Locate the cell with the specified text and output its [X, Y] center coordinate. 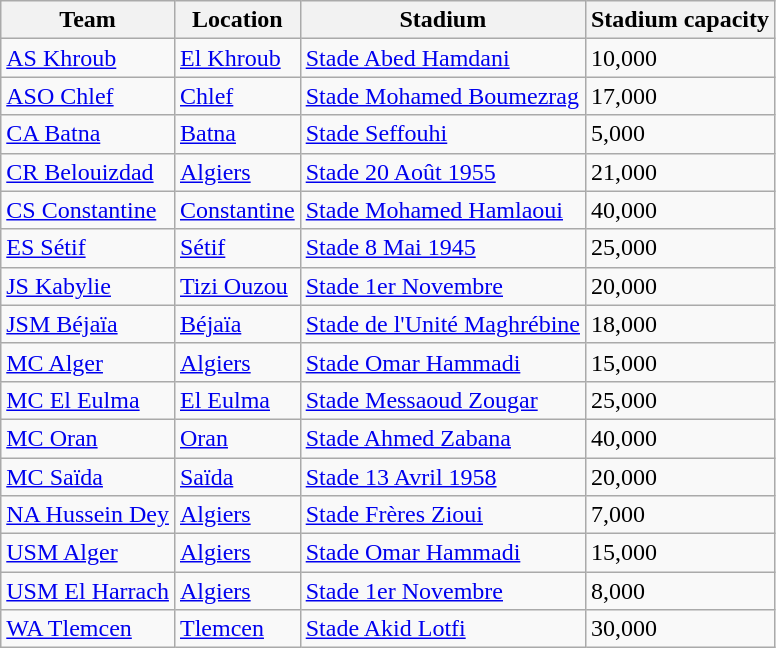
18,000 [680, 324]
Chlef [237, 96]
Oran [237, 438]
Stade de l'Unité Maghrébine [442, 324]
JS Kabylie [88, 286]
17,000 [680, 96]
ASO Chlef [88, 96]
Saïda [237, 477]
Stade Mohamed Hamlaoui [442, 210]
NA Hussein Dey [88, 515]
WA Tlemcen [88, 629]
CA Batna [88, 134]
Béjaïa [237, 324]
Sétif [237, 248]
Stade Abed Hamdani [442, 58]
Stadium capacity [680, 20]
Stade Frères Zioui [442, 515]
Stade Ahmed Zabana [442, 438]
Team [88, 20]
30,000 [680, 629]
ES Sétif [88, 248]
Stade Messaoud Zougar [442, 400]
JSM Béjaïa [88, 324]
Stade 8 Mai 1945 [442, 248]
CS Constantine [88, 210]
Stadium [442, 20]
21,000 [680, 172]
El Eulma [237, 400]
Stade Seffouhi [442, 134]
Stade 13 Avril 1958 [442, 477]
USM Alger [88, 553]
MC Alger [88, 362]
Stade Mohamed Boumezrag [442, 96]
10,000 [680, 58]
Stade Akid Lotfi [442, 629]
CR Belouizdad [88, 172]
El Khroub [237, 58]
7,000 [680, 515]
Tizi Ouzou [237, 286]
MC El Eulma [88, 400]
USM El Harrach [88, 591]
Constantine [237, 210]
8,000 [680, 591]
Location [237, 20]
Tlemcen [237, 629]
AS Khroub [88, 58]
MC Oran [88, 438]
MC Saïda [88, 477]
Batna [237, 134]
5,000 [680, 134]
Stade 20 Août 1955 [442, 172]
